Output the [X, Y] coordinate of the center of the cell containing the given text.  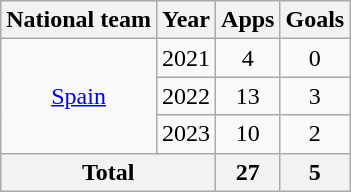
Total [108, 172]
4 [248, 58]
2021 [186, 58]
Apps [248, 20]
3 [315, 96]
2 [315, 134]
0 [315, 58]
27 [248, 172]
Goals [315, 20]
13 [248, 96]
5 [315, 172]
2022 [186, 96]
Spain [79, 96]
10 [248, 134]
Year [186, 20]
2023 [186, 134]
National team [79, 20]
